Scan for the cell matching the given text and deliver its [x, y] coordinate at center. 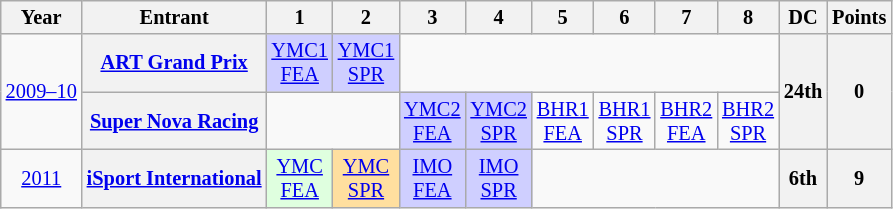
IMOFEA [432, 178]
2009–10 [42, 92]
YMC2SPR [498, 121]
BHR1SPR [625, 121]
DC [803, 17]
ART Grand Prix [174, 63]
8 [748, 17]
Super Nova Racing [174, 121]
Points [859, 17]
BHR2FEA [686, 121]
iSport International [174, 178]
9 [859, 178]
YMC2FEA [432, 121]
YMCFEA [299, 178]
5 [563, 17]
Year [42, 17]
4 [498, 17]
1 [299, 17]
BHR1FEA [563, 121]
2011 [42, 178]
7 [686, 17]
6th [803, 178]
24th [803, 92]
6 [625, 17]
BHR2SPR [748, 121]
Entrant [174, 17]
0 [859, 92]
YMC1SPR [366, 63]
YMCSPR [366, 178]
YMC1FEA [299, 63]
2 [366, 17]
3 [432, 17]
IMOSPR [498, 178]
